Capture the cell that displays the provided text and extract its (X, Y) central coordinate. 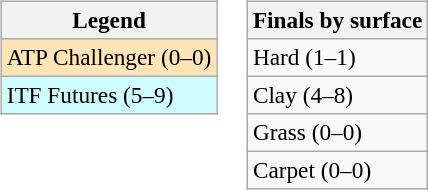
Grass (0–0) (337, 133)
Carpet (0–0) (337, 171)
Legend (108, 20)
ATP Challenger (0–0) (108, 57)
ITF Futures (5–9) (108, 95)
Hard (1–1) (337, 57)
Finals by surface (337, 20)
Clay (4–8) (337, 95)
